Find where the given text appears and provide that cell's center as (X, Y) coordinate. 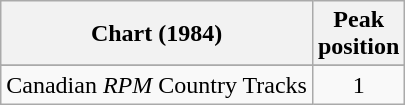
Canadian RPM Country Tracks (157, 85)
Chart (1984) (157, 34)
Peakposition (358, 34)
1 (358, 85)
